Determine the (x, y) coordinate at the center of the cell enclosing the given text.  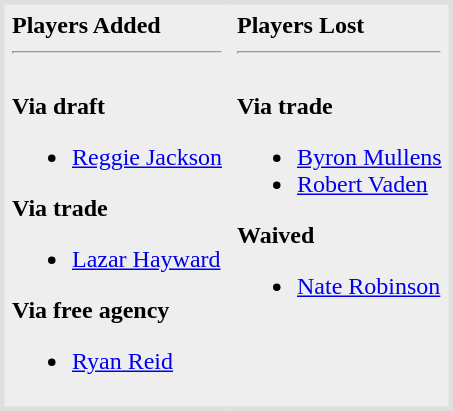
Players Lost Via tradeByron MullensRobert Vaden WaivedNate Robinson (340, 205)
Players Added Via draftReggie JacksonVia tradeLazar HaywardVia free agencyRyan Reid (116, 205)
